Return [X, Y] of the center of cell containing provided text 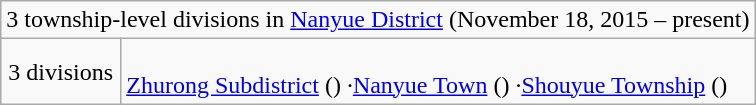
Zhurong Subdistrict () ·Nanyue Town () ·Shouyue Township () [438, 72]
3 township-level divisions in Nanyue District (November 18, 2015 – present) [378, 20]
3 divisions [61, 72]
